From the cell containing the given text, extract its center point as [x, y] coordinate. 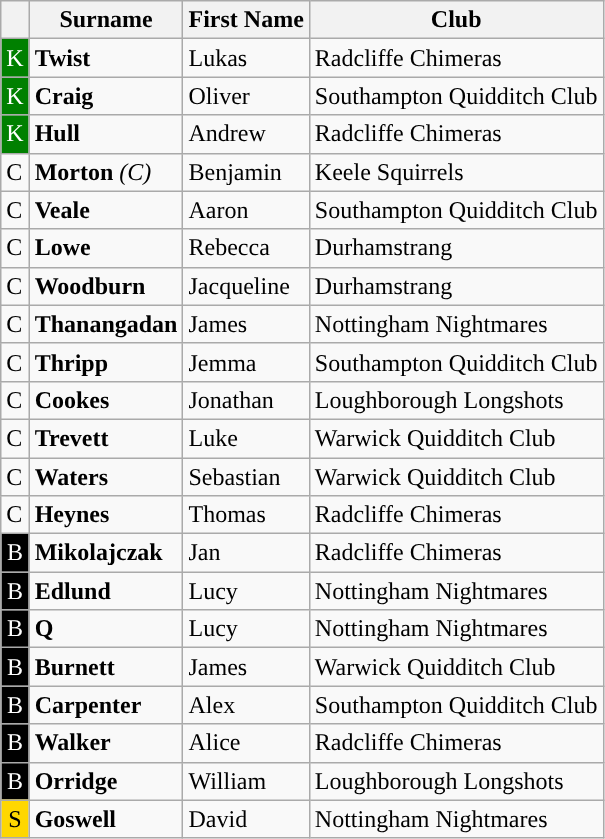
Jan [246, 553]
Club [456, 20]
Luke [246, 438]
Aaron [246, 210]
Waters [106, 477]
Sebastian [246, 477]
Alex [246, 705]
Surname [106, 20]
Morton (C) [106, 172]
Andrew [246, 134]
Lowe [106, 248]
S [15, 819]
Thripp [106, 362]
Thomas [246, 515]
Hull [106, 134]
Thanangadan [106, 324]
Edlund [106, 591]
Rebecca [246, 248]
Cookes [106, 400]
Jemma [246, 362]
Carpenter [106, 705]
Goswell [106, 819]
Burnett [106, 667]
Walker [106, 743]
Twist [106, 58]
Benjamin [246, 172]
Veale [106, 210]
Craig [106, 96]
David [246, 819]
Jonathan [246, 400]
Trevett [106, 438]
Oliver [246, 96]
Alice [246, 743]
Q [106, 629]
William [246, 781]
Lukas [246, 58]
First Name [246, 20]
Heynes [106, 515]
Orridge [106, 781]
Mikolajczak [106, 553]
Jacqueline [246, 286]
Keele Squirrels [456, 172]
Woodburn [106, 286]
